Find where the given text appears and provide that cell's center as (X, Y) coordinate. 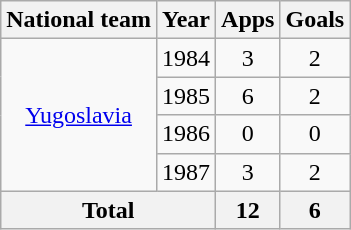
1986 (186, 134)
1984 (186, 58)
Total (108, 210)
Goals (315, 20)
Apps (248, 20)
1985 (186, 96)
National team (79, 20)
Year (186, 20)
Yugoslavia (79, 115)
1987 (186, 172)
12 (248, 210)
